Return the [X, Y] coordinate for the center point of the cell that contains the specified text.  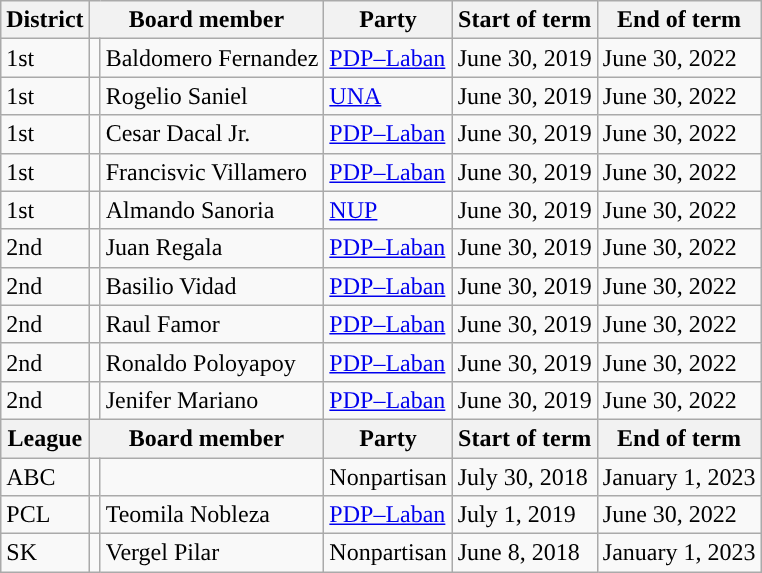
Francisvic Villamero [212, 172]
UNA [388, 96]
Baldomero Fernandez [212, 58]
Raul Famor [212, 324]
NUP [388, 210]
League [45, 438]
June 8, 2018 [524, 553]
ABC [45, 477]
July 1, 2019 [524, 515]
PCL [45, 515]
Vergel Pilar [212, 553]
District [45, 20]
Cesar Dacal Jr. [212, 134]
Jenifer Mariano [212, 400]
Rogelio Saniel [212, 96]
SK [45, 553]
Ronaldo Poloyapoy [212, 362]
Basilio Vidad [212, 286]
Teomila Nobleza [212, 515]
Almando Sanoria [212, 210]
July 30, 2018 [524, 477]
Juan Regala [212, 248]
